Detect which cell encompasses the target text, then output its [x, y] center coordinate. 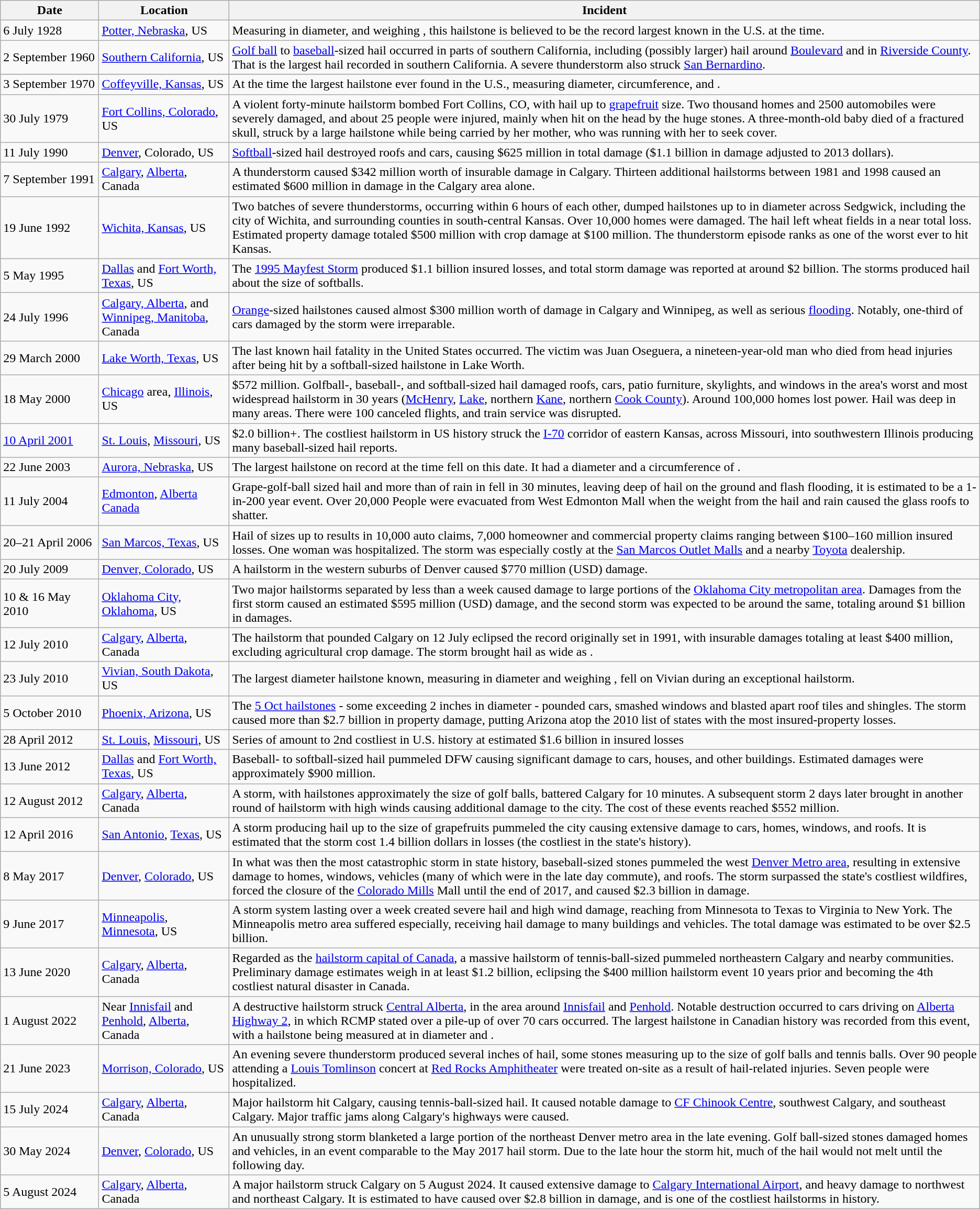
Coffeyville, Kansas, US [164, 84]
Oklahoma City, Oklahoma, US [164, 603]
13 June 2012 [50, 766]
12 April 2016 [50, 834]
Incident [604, 10]
Morrison, Colorado, US [164, 1069]
12 July 2010 [50, 645]
11 July 2004 [50, 501]
29 March 2000 [50, 358]
At the time the largest hailstone ever found in the U.S., measuring diameter, circumference, and . [604, 84]
1 August 2022 [50, 1021]
Near Innisfail and Penhold, Alberta, Canada [164, 1021]
15 July 2024 [50, 1110]
5 October 2010 [50, 713]
Minneapolis, Minnesota, US [164, 924]
18 May 2000 [50, 399]
28 April 2012 [50, 740]
9 June 2017 [50, 924]
30 July 1979 [50, 118]
Measuring in diameter, and weighing , this hailstone is believed to be the record largest known in the U.S. at the time. [604, 30]
San Antonio, Texas, US [164, 834]
8 May 2017 [50, 876]
6 July 1928 [50, 30]
Aurora, Nebraska, US [164, 467]
10 & 16 May 2010 [50, 603]
Phoenix, Arizona, US [164, 713]
21 June 2023 [50, 1069]
Edmonton, Alberta Canada [164, 501]
11 July 1990 [50, 152]
The largest hailstone on record at the time fell on this date. It had a diameter and a circumference of . [604, 467]
Series of amount to 2nd costliest in U.S. history at estimated $1.6 billion in insured losses [604, 740]
Vivian, South Dakota, US [164, 678]
Calgary, Alberta, and Winnipeg, Manitoba, Canada [164, 317]
Softball-sized hail destroyed roofs and cars, causing $625 million in total damage ($1.1 billion in damage adjusted to 2013 dollars). [604, 152]
Southern California, US [164, 58]
20 July 2009 [50, 569]
30 May 2024 [50, 1151]
The largest diameter hailstone known, measuring in diameter and weighing , fell on Vivian during an exceptional hailstorm. [604, 678]
20–21 April 2006 [50, 542]
Lake Worth, Texas, US [164, 358]
3 September 1970 [50, 84]
Location [164, 10]
19 June 1992 [50, 227]
5 August 2024 [50, 1192]
A hailstorm in the western suburbs of Denver caused $770 million (USD) damage. [604, 569]
Fort Collins, Colorado, US [164, 118]
13 June 2020 [50, 972]
San Marcos, Texas, US [164, 542]
22 June 2003 [50, 467]
23 July 2010 [50, 678]
7 September 1991 [50, 179]
Date [50, 10]
10 April 2001 [50, 440]
24 July 1996 [50, 317]
5 May 1995 [50, 275]
Potter, Nebraska, US [164, 30]
2 September 1960 [50, 58]
Wichita, Kansas, US [164, 227]
12 August 2012 [50, 801]
Chicago area, Illinois, US [164, 399]
